Provide the (x, y) coordinate of the cell's center where the given text is located.  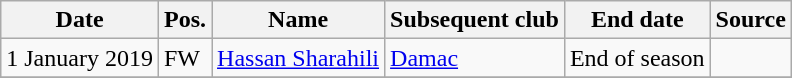
1 January 2019 (80, 58)
End date (637, 20)
FW (184, 58)
Pos. (184, 20)
Name (298, 20)
Subsequent club (475, 20)
Hassan Sharahili (298, 58)
End of season (637, 58)
Source (750, 20)
Date (80, 20)
Damac (475, 58)
